From the cell containing the given text, extract its center point as [X, Y] coordinate. 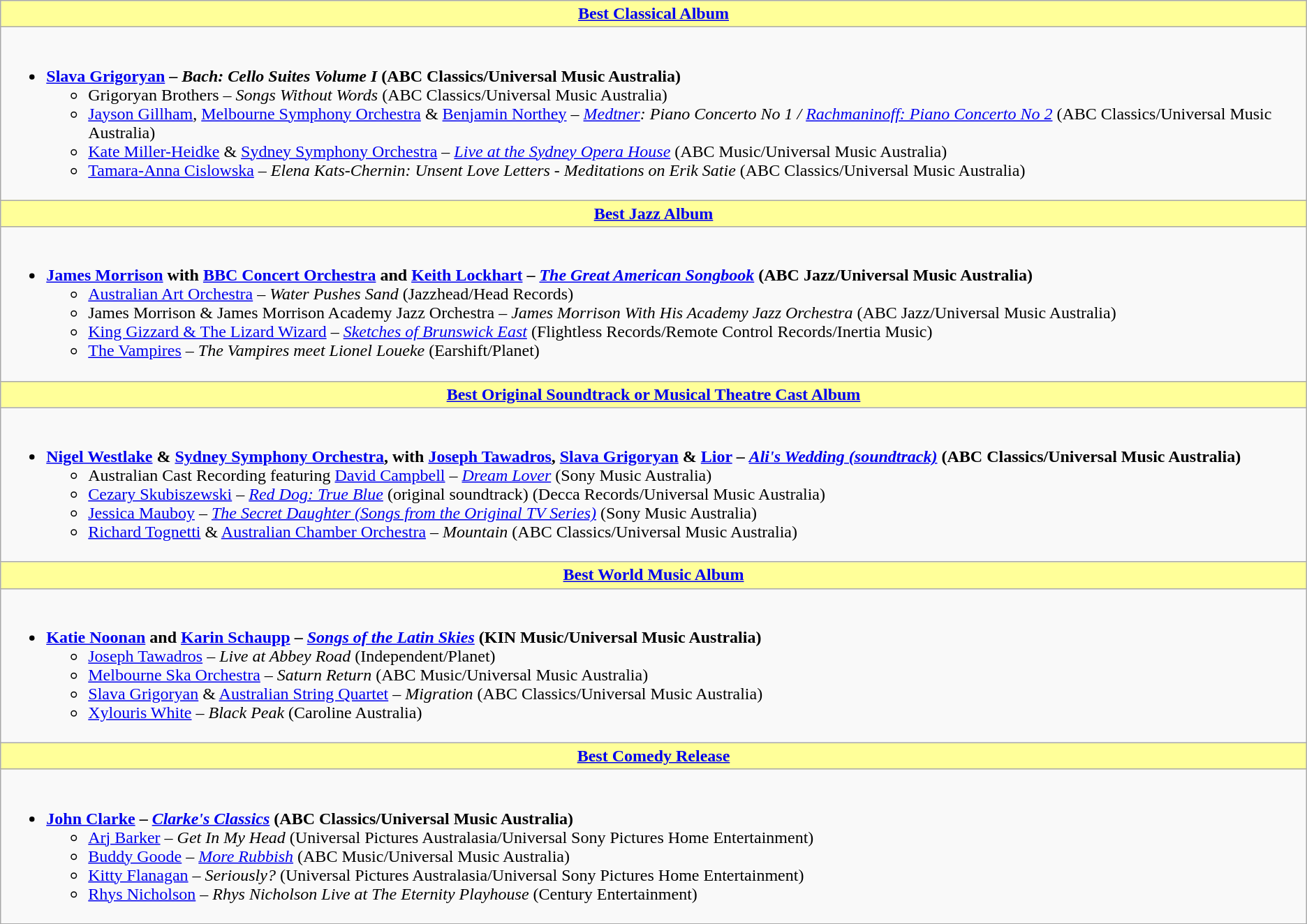
Best Jazz Album [653, 214]
Best Classical Album [653, 14]
Best World Music Album [653, 575]
Best Comedy Release [653, 756]
Best Original Soundtrack or Musical Theatre Cast Album [653, 394]
